Identify which cell holds the provided text, then report its (X, Y) central coordinate. 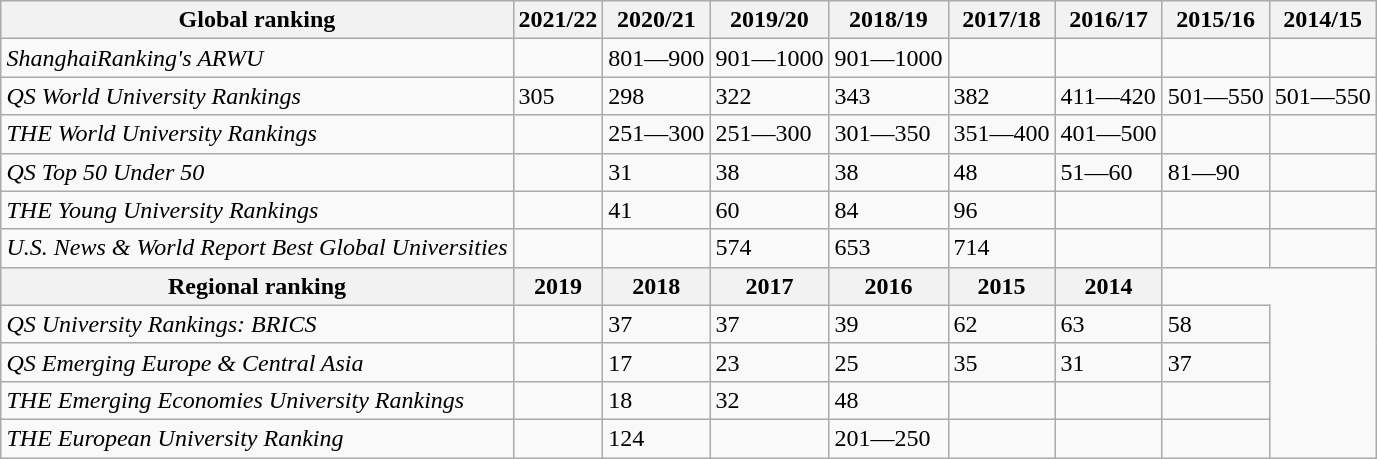
124 (656, 438)
63 (1108, 324)
298 (656, 96)
2018 (656, 286)
2015 (1002, 286)
32 (770, 400)
301—350 (888, 134)
305 (558, 96)
QS University Rankings: BRICS (257, 324)
Regional ranking (257, 286)
62 (1002, 324)
Global ranking (257, 20)
41 (656, 210)
35 (1002, 362)
382 (1002, 96)
U.S. News & World Report Best Global Universities (257, 248)
574 (770, 248)
ShanghaiRanking's ARWU (257, 58)
343 (888, 96)
351—400 (1002, 134)
801—900 (656, 58)
2017/18 (1002, 20)
84 (888, 210)
39 (888, 324)
18 (656, 400)
201—250 (888, 438)
QS Emerging Europe & Central Asia (257, 362)
2014/15 (1322, 20)
2016/17 (1108, 20)
96 (1002, 210)
QS World University Rankings (257, 96)
411—420 (1108, 96)
2017 (770, 286)
51—60 (1108, 172)
23 (770, 362)
THE Young University Rankings (257, 210)
THE Emerging Economies University Rankings (257, 400)
714 (1002, 248)
58 (1216, 324)
2015/16 (1216, 20)
60 (770, 210)
17 (656, 362)
2014 (1108, 286)
THE World University Rankings (257, 134)
2021/22 (558, 20)
81—90 (1216, 172)
2020/21 (656, 20)
QS Top 50 Under 50 (257, 172)
2018/19 (888, 20)
322 (770, 96)
2019 (558, 286)
THE European University Ranking (257, 438)
653 (888, 248)
2016 (888, 286)
25 (888, 362)
401—500 (1108, 134)
2019/20 (770, 20)
